Detect which cell encompasses the target text, then output its [x, y] center coordinate. 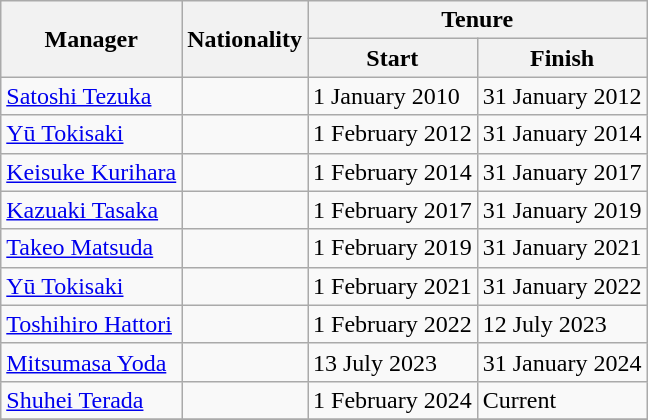
1 February 2019 [393, 248]
1 February 2022 [393, 324]
1 February 2017 [393, 210]
Shuhei Terada [92, 400]
1 February 2024 [393, 400]
Tenure [478, 20]
31 January 2017 [562, 172]
Takeo Matsuda [92, 248]
Kazuaki Tasaka [92, 210]
13 July 2023 [393, 362]
31 January 2012 [562, 96]
Manager [92, 39]
31 January 2021 [562, 248]
31 January 2022 [562, 286]
1 February 2014 [393, 172]
31 January 2014 [562, 134]
1 February 2012 [393, 134]
Keisuke Kurihara [92, 172]
1 January 2010 [393, 96]
12 July 2023 [562, 324]
Nationality [245, 39]
Finish [562, 58]
1 February 2021 [393, 286]
31 January 2019 [562, 210]
Start [393, 58]
Mitsumasa Yoda [92, 362]
Satoshi Tezuka [92, 96]
31 January 2024 [562, 362]
Current [562, 400]
Toshihiro Hattori [92, 324]
